Locate the cell with the specified text and output its (x, y) center coordinate. 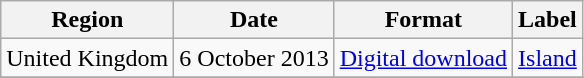
Digital download (423, 58)
United Kingdom (88, 58)
6 October 2013 (254, 58)
Island (548, 58)
Label (548, 20)
Date (254, 20)
Format (423, 20)
Region (88, 20)
